Pinpoint the cell where the given text exists, returning its [X, Y] midpoint coordinate. 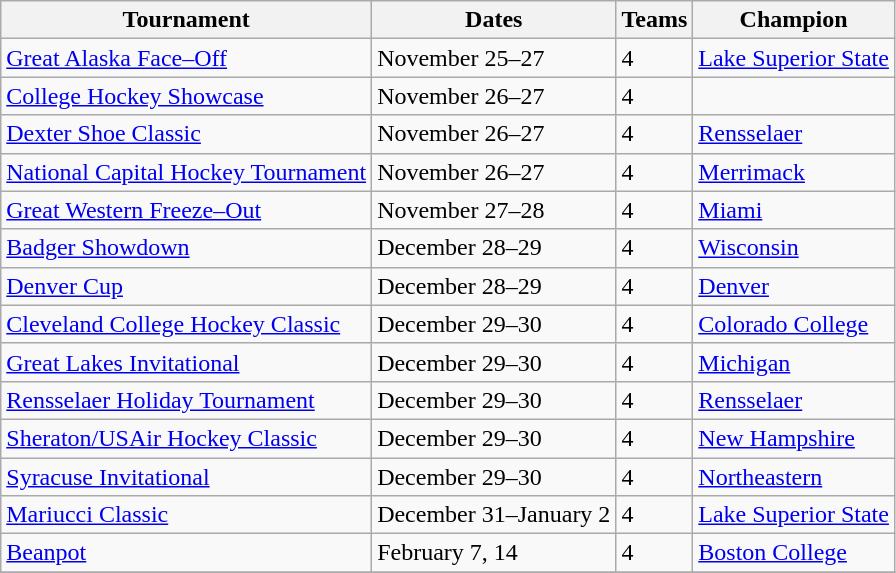
Dates [494, 20]
Merrimack [794, 172]
Michigan [794, 362]
Wisconsin [794, 248]
Great Western Freeze–Out [186, 210]
November 27–28 [494, 210]
Badger Showdown [186, 248]
Teams [654, 20]
Champion [794, 20]
Colorado College [794, 324]
National Capital Hockey Tournament [186, 172]
February 7, 14 [494, 553]
New Hampshire [794, 438]
Great Alaska Face–Off [186, 58]
College Hockey Showcase [186, 96]
November 25–27 [494, 58]
Tournament [186, 20]
Great Lakes Invitational [186, 362]
December 31–January 2 [494, 515]
Denver [794, 286]
Syracuse Invitational [186, 477]
Mariucci Classic [186, 515]
Boston College [794, 553]
Miami [794, 210]
Beanpot [186, 553]
Dexter Shoe Classic [186, 134]
Rensselaer Holiday Tournament [186, 400]
Northeastern [794, 477]
Cleveland College Hockey Classic [186, 324]
Sheraton/USAir Hockey Classic [186, 438]
Denver Cup [186, 286]
